For the text-containing cell, return its midpoint in [x, y] coordinate format. 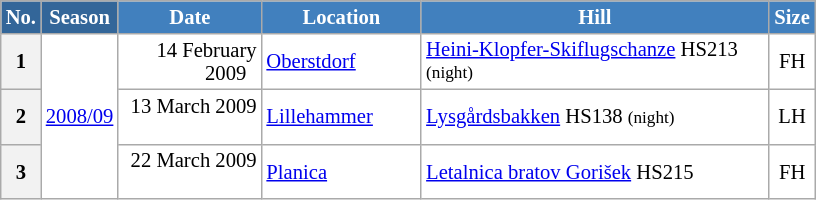
No. [21, 16]
14 February 2009 [190, 61]
Lillehammer [341, 116]
Date [190, 16]
13 March 2009 [190, 116]
Letalnica bratov Gorišek HS215 [594, 172]
Lysgårdsbakken HS138 (night) [594, 116]
Location [341, 16]
2008/09 [80, 116]
22 March 2009 [190, 172]
LH [792, 116]
Oberstdorf [341, 61]
3 [21, 172]
Planica [341, 172]
Heini-Klopfer-Skiflugschanze HS213 (night) [594, 61]
Hill [594, 16]
2 [21, 116]
1 [21, 61]
Season [80, 16]
Size [792, 16]
